Capture the cell that displays the provided text and extract its [X, Y] central coordinate. 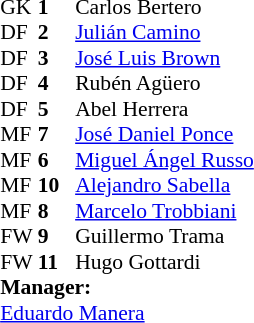
3 [57, 58]
Abel Herrera [164, 109]
Hugo Gottardi [164, 262]
10 [57, 185]
8 [57, 211]
11 [57, 262]
9 [57, 237]
4 [57, 83]
Manager: [127, 287]
2 [57, 33]
Miguel Ángel Russo [164, 160]
Rubén Agüero [164, 83]
Marcelo Trobbiani [164, 211]
José Daniel Ponce [164, 135]
José Luis Brown [164, 58]
6 [57, 160]
Julián Camino [164, 33]
Guillermo Trama [164, 237]
Alejandro Sabella [164, 185]
7 [57, 135]
5 [57, 109]
